Scan for the cell matching the given text and deliver its [x, y] coordinate at center. 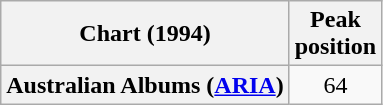
Australian Albums (ARIA) [145, 85]
Chart (1994) [145, 34]
64 [335, 85]
Peakposition [335, 34]
